Determine the (X, Y) coordinate at the center of the cell enclosing the given text.  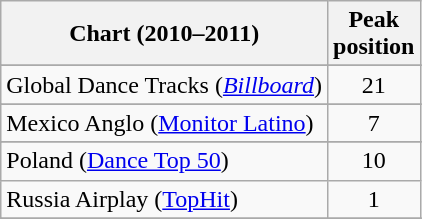
Poland (Dance Top 50) (164, 161)
10 (374, 161)
Chart (2010–2011) (164, 34)
Peakposition (374, 34)
21 (374, 85)
7 (374, 123)
Mexico Anglo (Monitor Latino) (164, 123)
Russia Airplay (TopHit) (164, 199)
Global Dance Tracks (Billboard) (164, 85)
1 (374, 199)
